Output the (x, y) coordinate of the center of the cell containing the given text.  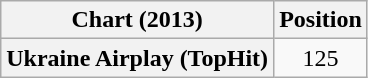
Chart (2013) (138, 20)
125 (321, 58)
Position (321, 20)
Ukraine Airplay (TopHit) (138, 58)
